Extract the (x, y) coordinate from the center of the cell holding the provided text.  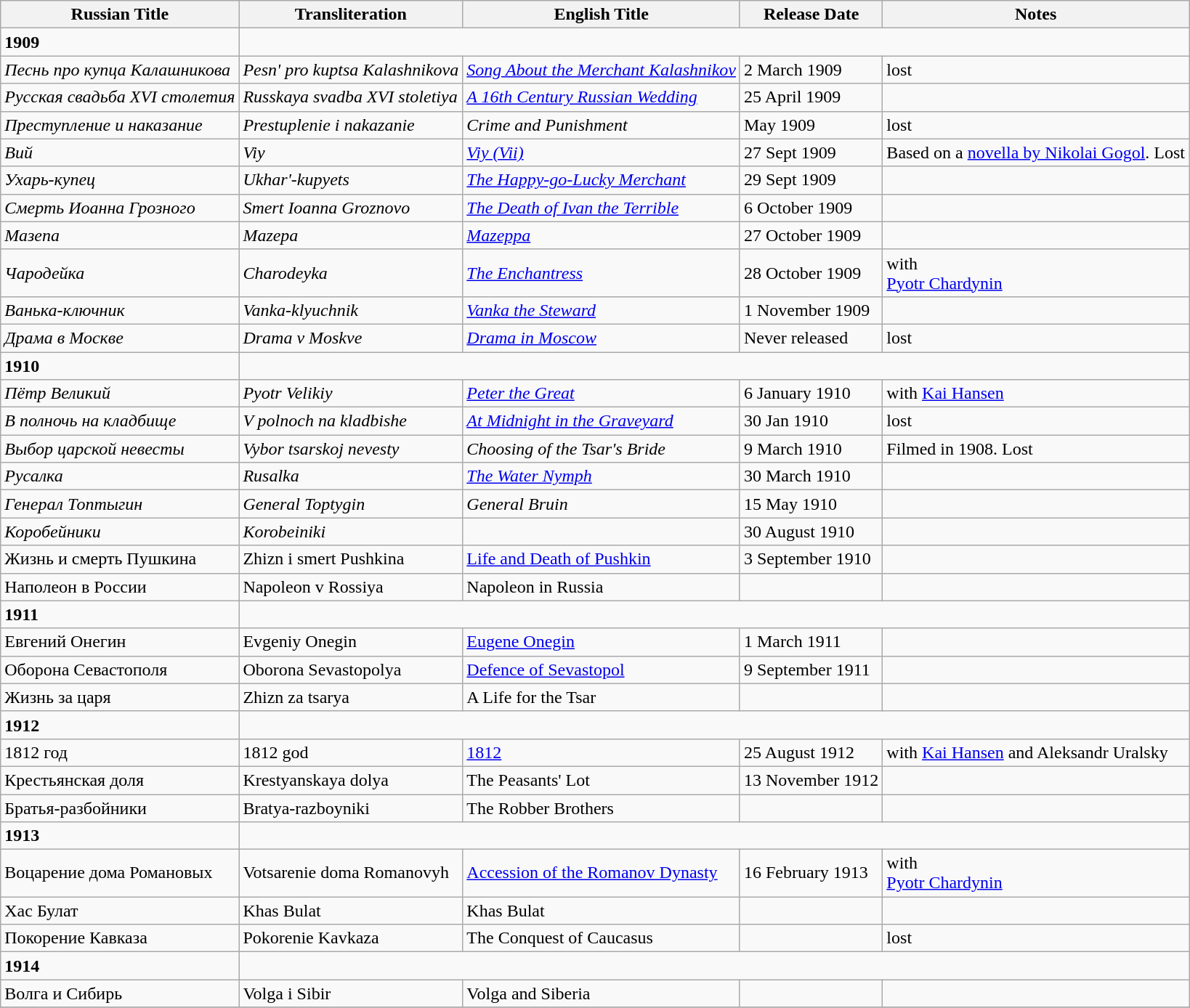
The Conquest of Caucasus (602, 938)
Rusalka (351, 476)
with Kai Hansen and Aleksandr Uralsky (1036, 752)
Korobeiniki (351, 532)
1911 (120, 614)
A 16th Century Russian Wedding (602, 97)
Покорение Кавказа (120, 938)
Zhizn i smert Pushkina (351, 559)
9 March 1910 (811, 449)
27 October 1909 (811, 235)
Krestyanskaya dolya (351, 780)
Based on a novella by Nikolai Gogol. Lost (1036, 153)
1914 (120, 966)
Vybor tsarskoj nevesty (351, 449)
At Midnight in the Graveyard (602, 421)
Russkaya svadba XVI stoletiya (351, 97)
Napoleon in Russia (602, 587)
Pyotr Velikiy (351, 394)
Волга и Сибирь (120, 993)
The Death of Ivan the Terrible (602, 208)
Mazepa (351, 235)
Peter the Great (602, 394)
Жизнь и смерть Пушкина (120, 559)
The Peasants' Lot (602, 780)
Release Date (811, 15)
Vanka the Steward (602, 310)
Notes (1036, 15)
Братья-разбойники (120, 808)
Prestuplenie i nakazanie (351, 125)
Russian Title (120, 15)
1 November 1909 (811, 310)
Zhizn za tsarya (351, 697)
The Enchantress (602, 273)
Volga and Siberia (602, 993)
May 1909 (811, 125)
30 Jan 1910 (811, 421)
6 January 1910 (811, 394)
Bratya-razboyniki (351, 808)
General Toptygin (351, 504)
30 August 1910 (811, 532)
The Water Nymph (602, 476)
25 August 1912 (811, 752)
Жизнь за царя (120, 697)
The Robber Brothers (602, 808)
V polnoch na kladbishe (351, 421)
1812 год (120, 752)
Pesn' pro kuptsa Kalashnikova (351, 70)
15 May 1910 (811, 504)
Eugene Onegin (602, 642)
Евгений Онегин (120, 642)
1909 (120, 42)
Драма в Москве (120, 338)
Choosing of the Tsar's Bride (602, 449)
English Title (602, 15)
Песнь про купца Калашникова (120, 70)
Оборона Севастополя (120, 670)
Генерал Топтыгин (120, 504)
Коробейники (120, 532)
2 March 1909 (811, 70)
Volga i Sibir (351, 993)
Мазепа (120, 235)
The Happy-go-Lucky Merchant (602, 180)
A Life for the Tsar (602, 697)
Русская свадьба XVI столетия (120, 97)
1912 (120, 725)
Крестьянская доля (120, 780)
Drama in Moscow (602, 338)
Mazeppa (602, 235)
Вий (120, 153)
Votsarenie doma Romanovyh (351, 873)
29 Sept 1909 (811, 180)
Defence of Sevastopol (602, 670)
28 October 1909 (811, 273)
Evgeniy Onegin (351, 642)
1913 (120, 836)
1812 (602, 752)
Ухарь-купец (120, 180)
Пётр Великий (120, 394)
General Bruin (602, 504)
1 March 1911 (811, 642)
Ванька-ключник (120, 310)
Smert Ioanna Groznovo (351, 208)
Accession of the Romanov Dynasty (602, 873)
Life and Death of Pushkin (602, 559)
Oborona Sevastopolya (351, 670)
Ukhar'-kupyets (351, 180)
16 February 1913 (811, 873)
3 September 1910 (811, 559)
Drama v Moskve (351, 338)
Viy (Vii) (602, 153)
27 Sept 1909 (811, 153)
Transliteration (351, 15)
Viy (351, 153)
6 October 1909 (811, 208)
Воцарение дома Романовых (120, 873)
Выбор царской невесты (120, 449)
with Kai Hansen (1036, 394)
Преступление и наказание (120, 125)
1910 (120, 365)
Vanka-klyuchnik (351, 310)
Charodeyka (351, 273)
В полночь на кладбище (120, 421)
Наполеон в России (120, 587)
Pokorenie Kavkaza (351, 938)
Napoleon v Rossiya (351, 587)
1812 god (351, 752)
30 March 1910 (811, 476)
Filmed in 1908. Lost (1036, 449)
Чародейка (120, 273)
13 November 1912 (811, 780)
25 April 1909 (811, 97)
Русалка (120, 476)
9 September 1911 (811, 670)
Хас Булат (120, 911)
Never released (811, 338)
Crime and Punishment (602, 125)
Song About the Merchant Kalashnikov (602, 70)
Смерть Иоанна Грозного (120, 208)
